Scan for the cell matching the given text and deliver its [x, y] coordinate at center. 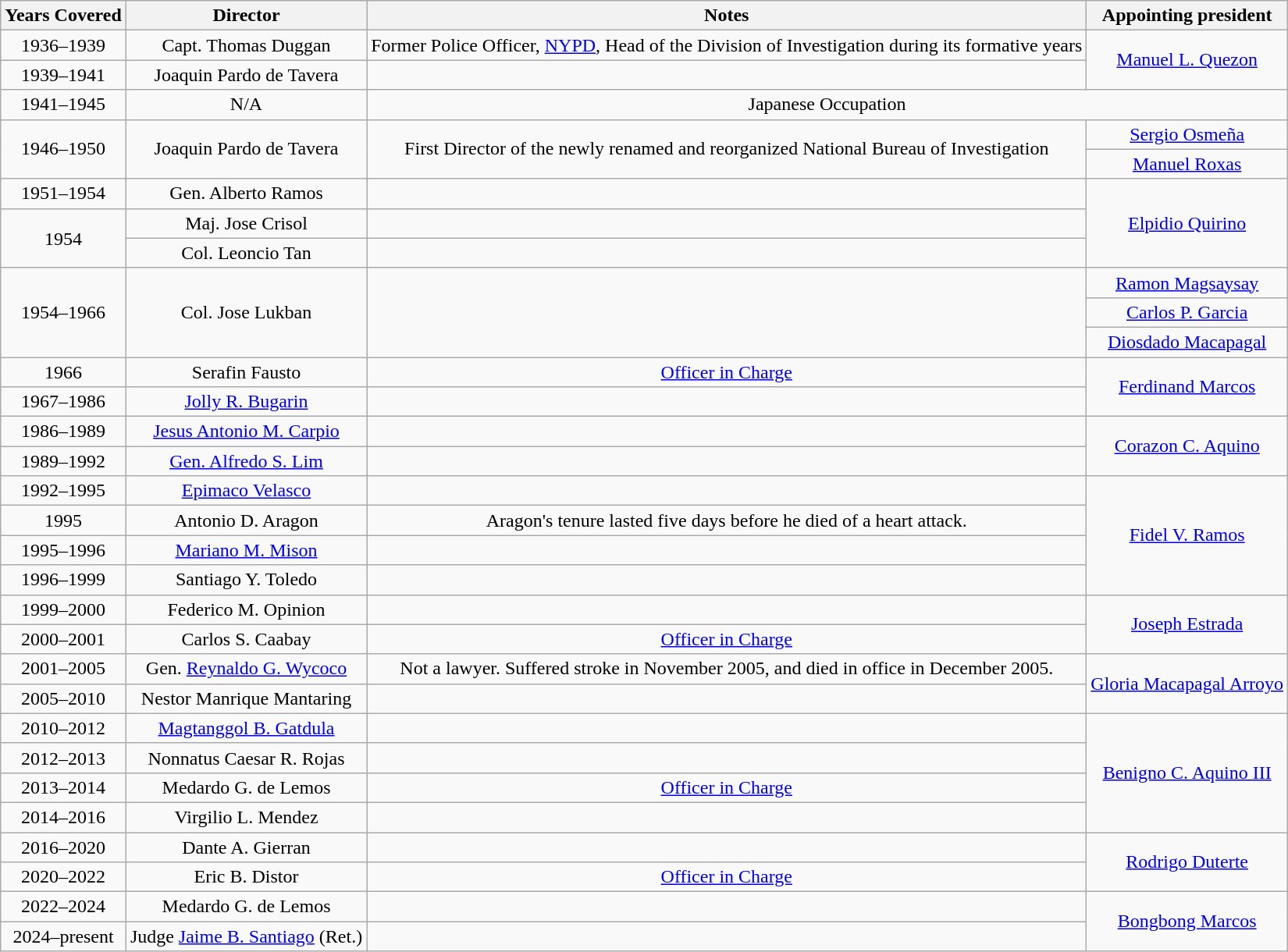
Judge Jaime B. Santiago (Ret.) [246, 936]
Carlos S. Caabay [246, 639]
Not a lawyer. Suffered stroke in November 2005, and died in office in December 2005. [727, 669]
Virgilio L. Mendez [246, 817]
1936–1939 [64, 45]
2024–present [64, 936]
Col. Jose Lukban [246, 312]
2010–2012 [64, 728]
Sergio Osmeña [1187, 134]
Bongbong Marcos [1187, 922]
1951–1954 [64, 194]
1954–1966 [64, 312]
Eric B. Distor [246, 877]
2000–2001 [64, 639]
1996–1999 [64, 580]
2016–2020 [64, 847]
Gen. Reynaldo G. Wycoco [246, 669]
1986–1989 [64, 432]
1992–1995 [64, 491]
Director [246, 16]
Gloria Macapagal Arroyo [1187, 684]
Notes [727, 16]
Benigno C. Aquino III [1187, 773]
Capt. Thomas Duggan [246, 45]
Aragon's tenure lasted five days before he died of a heart attack. [727, 520]
N/A [246, 105]
2013–2014 [64, 787]
Nonnatus Caesar R. Rojas [246, 758]
Ramon Magsaysay [1187, 282]
Former Police Officer, NYPD, Head of the Division of Investigation during its formative years [727, 45]
Appointing president [1187, 16]
2020–2022 [64, 877]
Magtanggol B. Gatdula [246, 728]
2012–2013 [64, 758]
Santiago Y. Toledo [246, 580]
Gen. Alfredo S. Lim [246, 461]
Fidel V. Ramos [1187, 535]
1989–1992 [64, 461]
Epimaco Velasco [246, 491]
Federico M. Opinion [246, 609]
Japanese Occupation [827, 105]
Serafin Fausto [246, 372]
1995 [64, 520]
1966 [64, 372]
First Director of the newly renamed and reorganized National Bureau of Investigation [727, 149]
Manuel Roxas [1187, 164]
Antonio D. Aragon [246, 520]
1954 [64, 238]
Joseph Estrada [1187, 624]
Diosdado Macapagal [1187, 342]
Corazon C. Aquino [1187, 446]
2005–2010 [64, 698]
1967–1986 [64, 402]
1941–1945 [64, 105]
Manuel L. Quezon [1187, 60]
Carlos P. Garcia [1187, 312]
Rodrigo Duterte [1187, 861]
Nestor Manrique Mantaring [246, 698]
2001–2005 [64, 669]
1999–2000 [64, 609]
1946–1950 [64, 149]
1995–1996 [64, 550]
2022–2024 [64, 907]
Years Covered [64, 16]
Jolly R. Bugarin [246, 402]
Jesus Antonio M. Carpio [246, 432]
Elpidio Quirino [1187, 223]
Mariano M. Mison [246, 550]
2014–2016 [64, 817]
Dante A. Gierran [246, 847]
1939–1941 [64, 75]
Col. Leoncio Tan [246, 253]
Ferdinand Marcos [1187, 387]
Gen. Alberto Ramos [246, 194]
Maj. Jose Crisol [246, 223]
